From the cell containing the given text, extract its center point as [X, Y] coordinate. 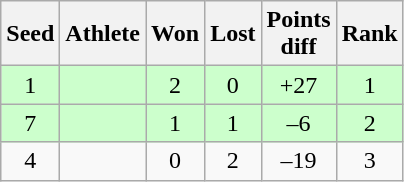
Pointsdiff [298, 34]
3 [370, 161]
Rank [370, 34]
–6 [298, 123]
7 [30, 123]
Won [176, 34]
Lost [233, 34]
Seed [30, 34]
4 [30, 161]
Athlete [103, 34]
–19 [298, 161]
+27 [298, 85]
